Pinpoint the cell where the given text exists, returning its (X, Y) midpoint coordinate. 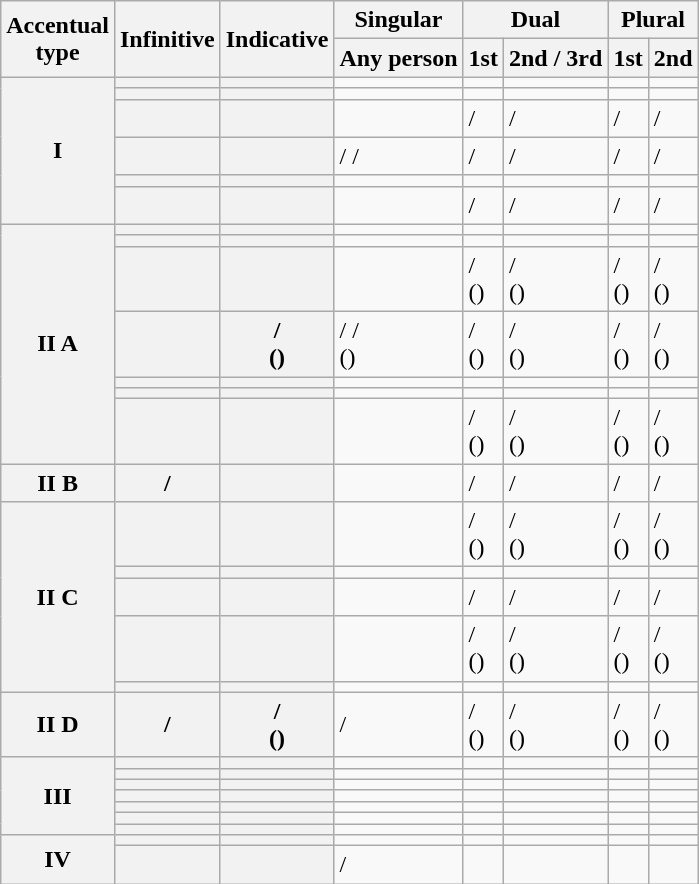
II C (58, 597)
2nd / 3rd (555, 58)
Singular (398, 20)
Indicative (277, 39)
II D (58, 724)
Infinitive (167, 39)
Dual (536, 20)
IV (58, 860)
2nd (673, 58)
Accentualtype (58, 39)
/ /() (398, 344)
II B (58, 483)
III (58, 796)
II A (58, 344)
/ / (398, 156)
Any person (398, 58)
I (58, 150)
Plural (653, 20)
